Detect which cell encompasses the target text, then output its [X, Y] center coordinate. 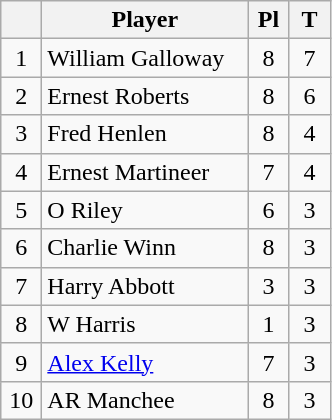
William Galloway [145, 58]
Ernest Roberts [145, 96]
Harry Abbott [145, 286]
AR Manchee [145, 400]
Pl [268, 20]
Alex Kelly [145, 362]
W Harris [145, 324]
10 [22, 400]
Ernest Martineer [145, 172]
O Riley [145, 210]
T [310, 20]
Charlie Winn [145, 248]
9 [22, 362]
Player [145, 20]
2 [22, 96]
Fred Henlen [145, 134]
5 [22, 210]
